From the cell containing the given text, extract its center point as (x, y) coordinate. 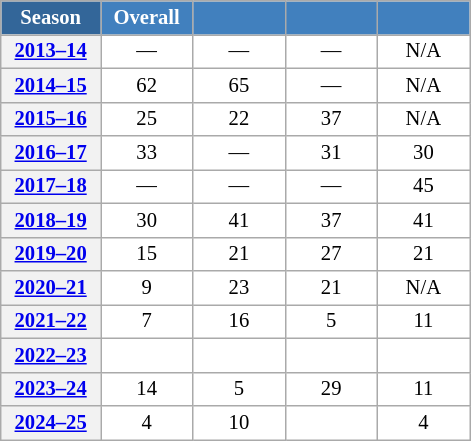
2021–22 (51, 321)
2015–16 (51, 119)
31 (331, 153)
45 (423, 186)
2013–14 (51, 51)
27 (331, 254)
2019–20 (51, 254)
25 (146, 119)
2014–15 (51, 85)
Season (51, 17)
23 (239, 287)
14 (146, 389)
2016–17 (51, 153)
2020–21 (51, 287)
2018–19 (51, 220)
7 (146, 321)
2023–24 (51, 389)
Overall (146, 17)
29 (331, 389)
16 (239, 321)
33 (146, 153)
15 (146, 254)
62 (146, 85)
2022–23 (51, 355)
10 (239, 423)
2024–25 (51, 423)
22 (239, 119)
65 (239, 85)
9 (146, 287)
2017–18 (51, 186)
